Scan for the cell matching the given text and deliver its (X, Y) coordinate at center. 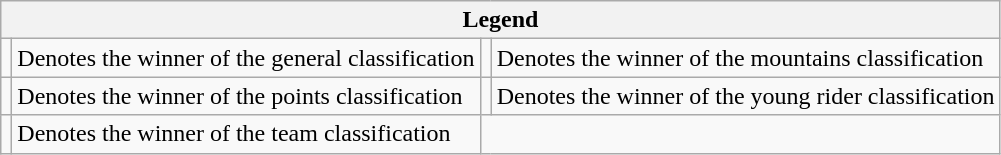
Denotes the winner of the team classification (246, 134)
Denotes the winner of the general classification (246, 58)
Legend (500, 20)
Denotes the winner of the young rider classification (746, 96)
Denotes the winner of the mountains classification (746, 58)
Denotes the winner of the points classification (246, 96)
